Determine the (X, Y) coordinate at the center of the cell enclosing the given text.  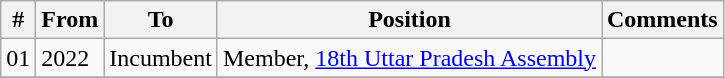
Position (409, 20)
Comments (663, 20)
To (161, 20)
From (70, 20)
# (18, 20)
01 (18, 58)
Member, 18th Uttar Pradesh Assembly (409, 58)
2022 (70, 58)
Incumbent (161, 58)
